Extract the (X, Y) coordinate from the center of the cell holding the provided text.  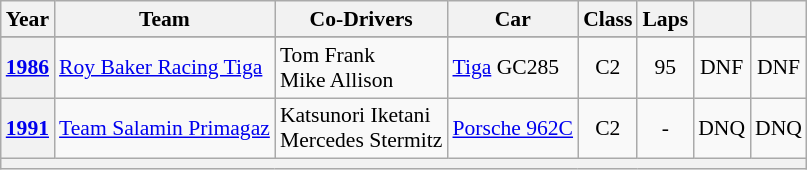
1991 (28, 128)
Porsche 962C (512, 128)
Katsunori Iketani Mercedes Stermitz (362, 128)
95 (665, 68)
Class (608, 19)
Year (28, 19)
Tiga GC285 (512, 68)
Team (164, 19)
1986 (28, 68)
Co-Drivers (362, 19)
Car (512, 19)
Tom Frank Mike Allison (362, 68)
Laps (665, 19)
- (665, 128)
Team Salamin Primagaz (164, 128)
Roy Baker Racing Tiga (164, 68)
